Identify which cell holds the provided text, then report its [X, Y] central coordinate. 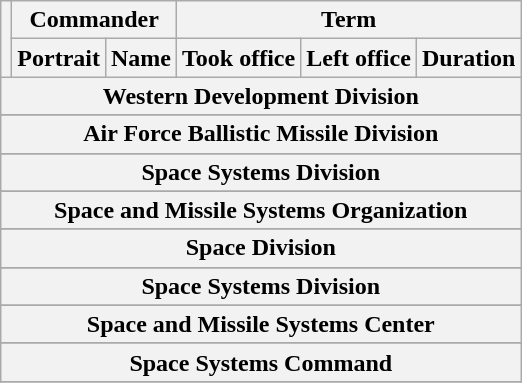
Western Development Division [261, 96]
Duration [468, 58]
Took office [239, 58]
Portrait [59, 58]
Commander [94, 20]
Space and Missile Systems Organization [261, 210]
Left office [359, 58]
Air Force Ballistic Missile Division [261, 134]
Name [140, 58]
Space Division [261, 248]
Space and Missile Systems Center [261, 324]
Space Systems Command [261, 362]
Term [349, 20]
